Extract the [x, y] coordinate from the center of the cell holding the provided text.  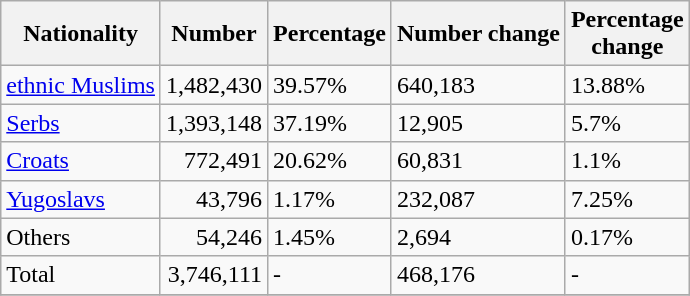
20.62% [330, 161]
232,087 [478, 199]
Percentage change [627, 34]
54,246 [214, 237]
Number change [478, 34]
Serbs [81, 123]
Number [214, 34]
Yugoslavs [81, 199]
43,796 [214, 199]
640,183 [478, 85]
1,482,430 [214, 85]
1,393,148 [214, 123]
468,176 [478, 275]
2,694 [478, 237]
13.88% [627, 85]
Nationality [81, 34]
3,746,111 [214, 275]
7.25% [627, 199]
37.19% [330, 123]
772,491 [214, 161]
Percentage [330, 34]
Others [81, 237]
ethnic Muslims [81, 85]
39.57% [330, 85]
Croats [81, 161]
1.1% [627, 161]
1.45% [330, 237]
Total [81, 275]
1.17% [330, 199]
60,831 [478, 161]
12,905 [478, 123]
0.17% [627, 237]
5.7% [627, 123]
